Identify which cell holds the provided text, then report its (x, y) central coordinate. 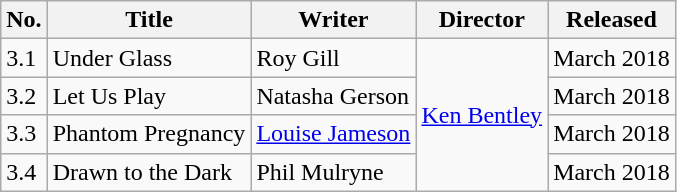
Drawn to the Dark (149, 172)
3.4 (24, 172)
3.2 (24, 96)
Ken Bentley (482, 115)
Director (482, 20)
Writer (334, 20)
Title (149, 20)
Phil Mulryne (334, 172)
Roy Gill (334, 58)
3.3 (24, 134)
Phantom Pregnancy (149, 134)
Released (612, 20)
Louise Jameson (334, 134)
Let Us Play (149, 96)
Under Glass (149, 58)
Natasha Gerson (334, 96)
3.1 (24, 58)
No. (24, 20)
